Pinpoint the cell where the given text exists, returning its (X, Y) midpoint coordinate. 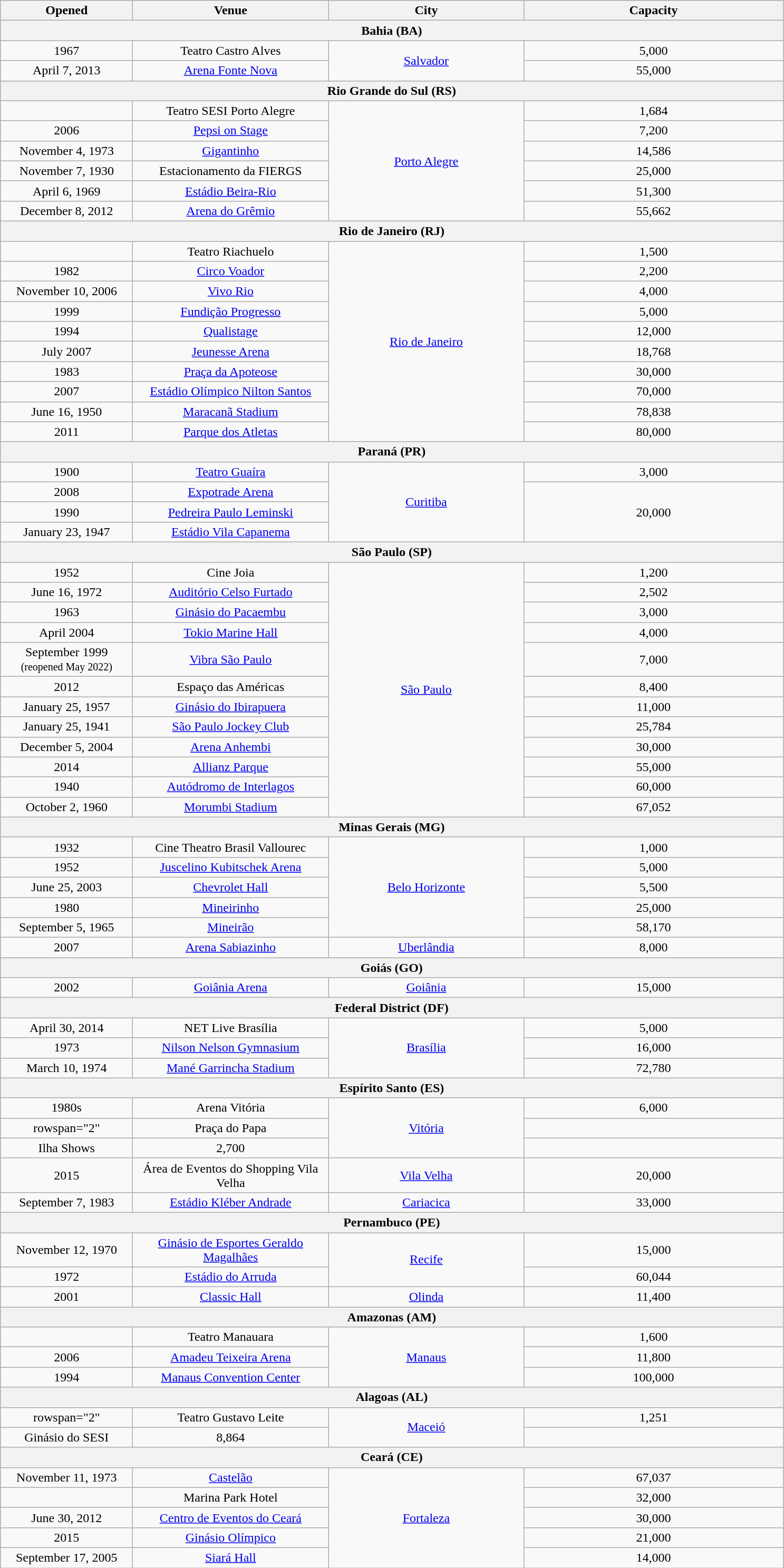
72,780 (654, 1068)
Belo Horizonte (426, 887)
1,684 (654, 111)
June 25, 2003 (66, 887)
Pernambuco (PE) (392, 1222)
80,000 (654, 432)
Classic Hall (231, 1297)
Expotrade Arena (231, 492)
14,586 (654, 151)
Arena Vitória (231, 1108)
November 12, 1970 (66, 1249)
January 25, 1941 (66, 727)
November 7, 1930 (66, 171)
October 2, 1960 (66, 807)
18,768 (654, 352)
14,000 (654, 1557)
11,000 (654, 707)
2,502 (654, 592)
1900 (66, 472)
8,864 (231, 1437)
Cine Joia (231, 572)
Nilson Nelson Gymnasium (231, 1048)
Cine Theatro Brasil Vallourec (231, 847)
December 5, 2004 (66, 747)
11,800 (654, 1357)
Teatro Gustavo Leite (231, 1417)
Vivo Rio (231, 291)
Teatro Castro Alves (231, 51)
Jeunesse Arena (231, 352)
Autódromo de Interlagos (231, 787)
Castelão (231, 1477)
Morumbi Stadium (231, 807)
Arena Fonte Nova (231, 71)
São Paulo (SP) (392, 552)
Maceió (426, 1427)
April 30, 2014 (66, 1028)
2002 (66, 988)
100,000 (654, 1377)
April 2004 (66, 632)
60,000 (654, 787)
Amazonas (AM) (392, 1317)
Vitória (426, 1128)
Tokio Marine Hall (231, 632)
5,500 (654, 887)
Parque dos Atletas (231, 432)
6,000 (654, 1108)
Pepsi on Stage (231, 131)
12,000 (654, 332)
Vibra São Paulo (231, 660)
1932 (66, 847)
July 2007 (66, 352)
Rio de Janeiro (RJ) (392, 231)
Mané Garrincha Stadium (231, 1068)
Teatro Guaíra (231, 472)
2014 (66, 767)
Paraná (PR) (392, 452)
NET Live Brasília (231, 1028)
Allianz Parque (231, 767)
December 8, 2012 (66, 211)
Mineirinho (231, 907)
Maracanã Stadium (231, 412)
June 16, 1950 (66, 412)
1972 (66, 1277)
Alagoas (AL) (392, 1397)
1980s (66, 1108)
Bahia (BA) (392, 31)
Siará Hall (231, 1557)
51,300 (654, 191)
Ginásio do SESI (66, 1437)
November 4, 1973 (66, 151)
67,037 (654, 1477)
55,662 (654, 211)
City (426, 11)
32,000 (654, 1497)
Marina Park Hotel (231, 1497)
Centro de Eventos do Ceará (231, 1517)
September 1999 (reopened May 2022) (66, 660)
April 7, 2013 (66, 71)
Amadeu Teixeira Arena (231, 1357)
25,784 (654, 727)
Ilha Shows (66, 1148)
Manaus Convention Center (231, 1377)
11,400 (654, 1297)
Ginásio do Pacaembu (231, 612)
2012 (66, 687)
January 23, 1947 (66, 532)
Auditório Celso Furtado (231, 592)
São Paulo (426, 689)
Vila Velha (426, 1175)
Estádio Beira-Rio (231, 191)
Uberlândia (426, 948)
Manaus (426, 1357)
1967 (66, 51)
Goiânia Arena (231, 988)
São Paulo Jockey Club (231, 727)
Fortaleza (426, 1517)
1980 (66, 907)
Praça do Papa (231, 1128)
Brasília (426, 1048)
Arena do Grêmio (231, 211)
7,200 (654, 131)
June 16, 1972 (66, 592)
2008 (66, 492)
Ginásio Olímpico (231, 1537)
November 10, 2006 (66, 291)
Goiânia (426, 988)
8,400 (654, 687)
1963 (66, 612)
Salvador (426, 61)
Arena Sabiazinho (231, 948)
21,000 (654, 1537)
1973 (66, 1048)
April 6, 1969 (66, 191)
2001 (66, 1297)
8,000 (654, 948)
September 5, 1965 (66, 928)
Qualistage (231, 332)
Mineirão (231, 928)
Espaço das Américas (231, 687)
1982 (66, 271)
Estádio Vila Capanema (231, 532)
June 30, 2012 (66, 1517)
1940 (66, 787)
1990 (66, 512)
Rio Grande do Sul (RS) (392, 91)
Área de Eventos do Shopping Vila Velha (231, 1175)
Pedreira Paulo Leminski (231, 512)
Estádio Kléber Andrade (231, 1202)
Teatro Riachuelo (231, 251)
March 10, 1974 (66, 1068)
1,000 (654, 847)
Estacionamento da FIERGS (231, 171)
16,000 (654, 1048)
2011 (66, 432)
Opened (66, 11)
Cariacica (426, 1202)
Capacity (654, 11)
7,000 (654, 660)
Goiás (GO) (392, 968)
Ginásio do Ibirapuera (231, 707)
Estádio do Arruda (231, 1277)
2,200 (654, 271)
1983 (66, 372)
Rio de Janeiro (426, 342)
Federal District (DF) (392, 1008)
Teatro Manauara (231, 1337)
1,251 (654, 1417)
Olinda (426, 1297)
Espírito Santo (ES) (392, 1088)
1,200 (654, 572)
Ceará (CE) (392, 1457)
Estádio Olímpico Nilton Santos (231, 392)
67,052 (654, 807)
Circo Voador (231, 271)
January 25, 1957 (66, 707)
33,000 (654, 1202)
70,000 (654, 392)
60,044 (654, 1277)
Chevrolet Hall (231, 887)
Juscelino Kubitschek Arena (231, 867)
Arena Anhembi (231, 747)
Minas Gerais (MG) (392, 827)
1999 (66, 311)
2,700 (231, 1148)
1,500 (654, 251)
Recife (426, 1260)
1,600 (654, 1337)
September 7, 1983 (66, 1202)
Fundição Progresso (231, 311)
Praça da Apoteose (231, 372)
Gigantinho (231, 151)
Teatro SESI Porto Alegre (231, 111)
78,838 (654, 412)
September 17, 2005 (66, 1557)
November 11, 1973 (66, 1477)
Curitiba (426, 502)
Venue (231, 11)
Ginásio de Esportes Geraldo Magalhães (231, 1249)
58,170 (654, 928)
Porto Alegre (426, 161)
